Determine the [x, y] coordinate at the center of the cell enclosing the given text.  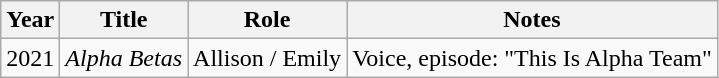
Voice, episode: "This Is Alpha Team" [532, 58]
Role [268, 20]
Title [124, 20]
Notes [532, 20]
2021 [30, 58]
Alpha Betas [124, 58]
Allison / Emily [268, 58]
Year [30, 20]
